Identify which cell holds the provided text, then report its (x, y) central coordinate. 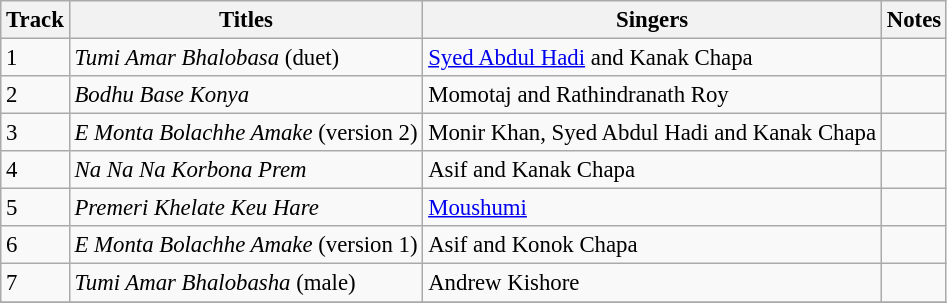
Moushumi (652, 208)
3 (35, 133)
Bodhu Base Konya (246, 95)
Tumi Amar Bhalobasa (duet) (246, 58)
Momotaj and Rathindranath Roy (652, 95)
Asif and Konok Chapa (652, 245)
Premeri Khelate Keu Hare (246, 208)
E Monta Bolachhe Amake (version 1) (246, 245)
Andrew Kishore (652, 283)
E Monta Bolachhe Amake (version 2) (246, 133)
Tumi Amar Bhalobasha (male) (246, 283)
Track (35, 20)
5 (35, 208)
2 (35, 95)
Titles (246, 20)
6 (35, 245)
4 (35, 170)
7 (35, 283)
Monir Khan, Syed Abdul Hadi and Kanak Chapa (652, 133)
Asif and Kanak Chapa (652, 170)
Notes (914, 20)
1 (35, 58)
Syed Abdul Hadi and Kanak Chapa (652, 58)
Na Na Na Korbona Prem (246, 170)
Singers (652, 20)
